Find where the given text appears and provide that cell's center as (X, Y) coordinate. 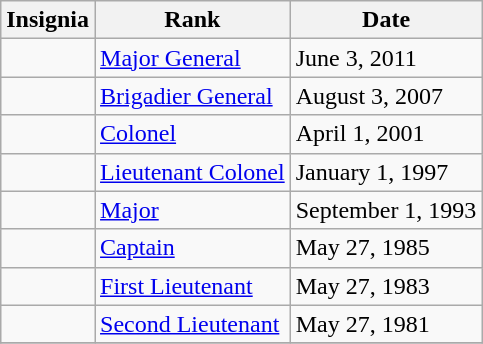
May 27, 1983 (386, 286)
First Lieutenant (193, 286)
May 27, 1985 (386, 248)
September 1, 1993 (386, 210)
June 3, 2011 (386, 58)
Captain (193, 248)
August 3, 2007 (386, 96)
Lieutenant Colonel (193, 172)
Insignia (48, 20)
Major General (193, 58)
Brigadier General (193, 96)
April 1, 2001 (386, 134)
May 27, 1981 (386, 324)
Second Lieutenant (193, 324)
Major (193, 210)
January 1, 1997 (386, 172)
Date (386, 20)
Rank (193, 20)
Colonel (193, 134)
